Pinpoint the cell where the given text exists, returning its (X, Y) midpoint coordinate. 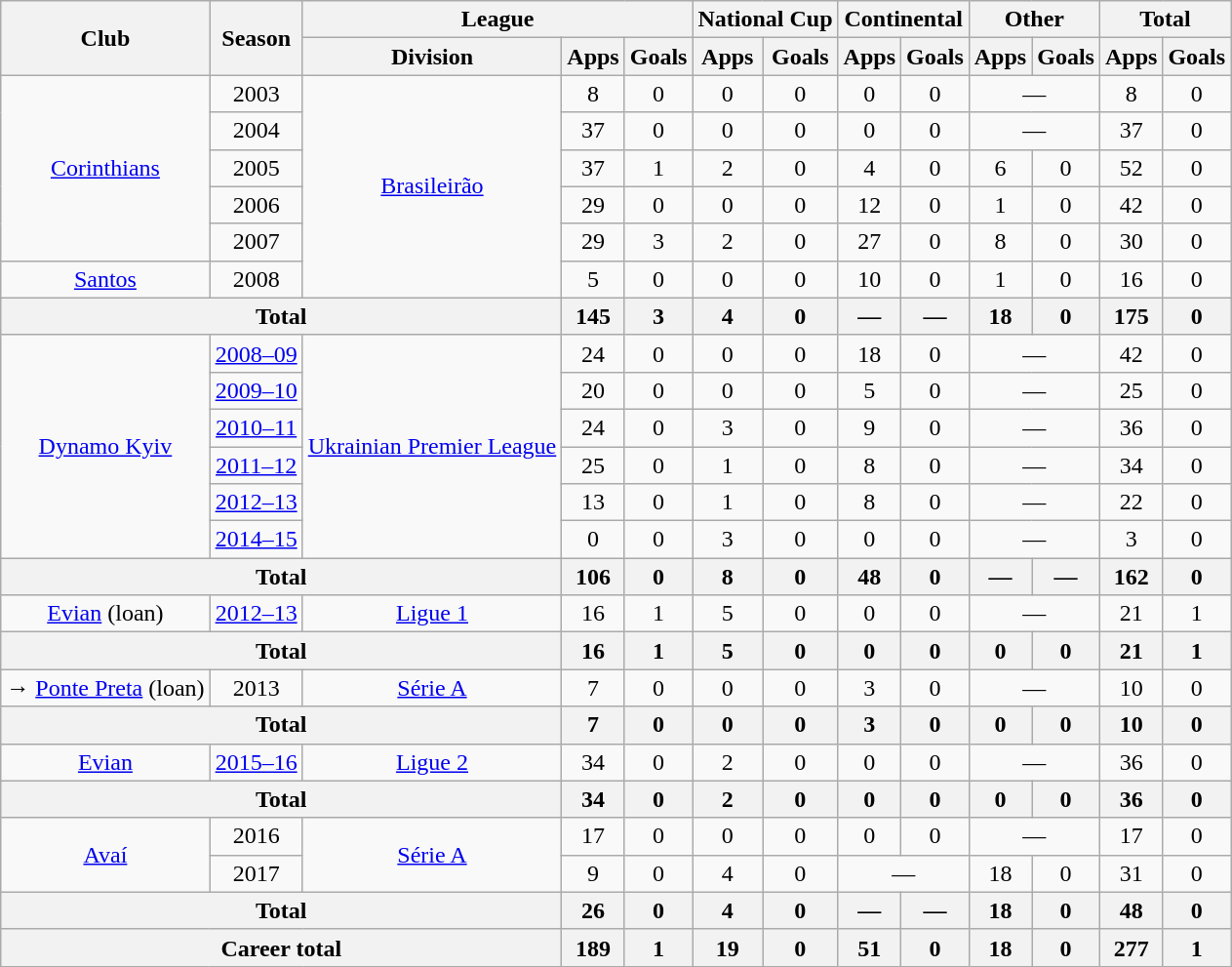
2014–15 (256, 540)
31 (1131, 873)
Evian (loan) (105, 614)
→ Ponte Preta (loan) (105, 688)
Season (256, 38)
2016 (256, 836)
106 (593, 577)
6 (1000, 168)
2013 (256, 688)
National Cup (765, 20)
Ukrainian Premier League (432, 446)
2009–10 (256, 390)
Other (1034, 20)
2017 (256, 873)
2006 (256, 205)
Brasileirão (432, 186)
175 (1131, 316)
27 (869, 242)
Ligue 2 (432, 762)
13 (593, 503)
2003 (256, 94)
2010–11 (256, 427)
20 (593, 390)
Continental (903, 20)
52 (1131, 168)
2008–09 (256, 353)
Career total (281, 947)
2004 (256, 131)
Ligue 1 (432, 614)
Corinthians (105, 168)
2011–12 (256, 465)
277 (1131, 947)
189 (593, 947)
Evian (105, 762)
2007 (256, 242)
145 (593, 316)
2008 (256, 279)
Club (105, 38)
Avaí (105, 855)
51 (869, 947)
26 (593, 910)
2015–16 (256, 762)
19 (728, 947)
22 (1131, 503)
Dynamo Kyiv (105, 446)
Division (432, 57)
League (497, 20)
30 (1131, 242)
2005 (256, 168)
162 (1131, 577)
Santos (105, 279)
12 (869, 205)
